Pinpoint the cell where the given text exists, returning its [x, y] midpoint coordinate. 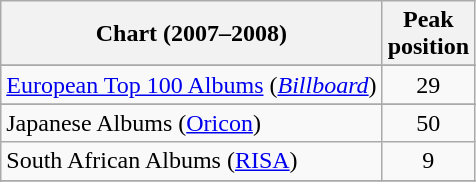
29 [428, 85]
Peakposition [428, 34]
Chart (2007–2008) [192, 34]
9 [428, 161]
50 [428, 123]
European Top 100 Albums (Billboard) [192, 85]
South African Albums (RISA) [192, 161]
Japanese Albums (Oricon) [192, 123]
